Return (x, y) of the center of cell containing provided text 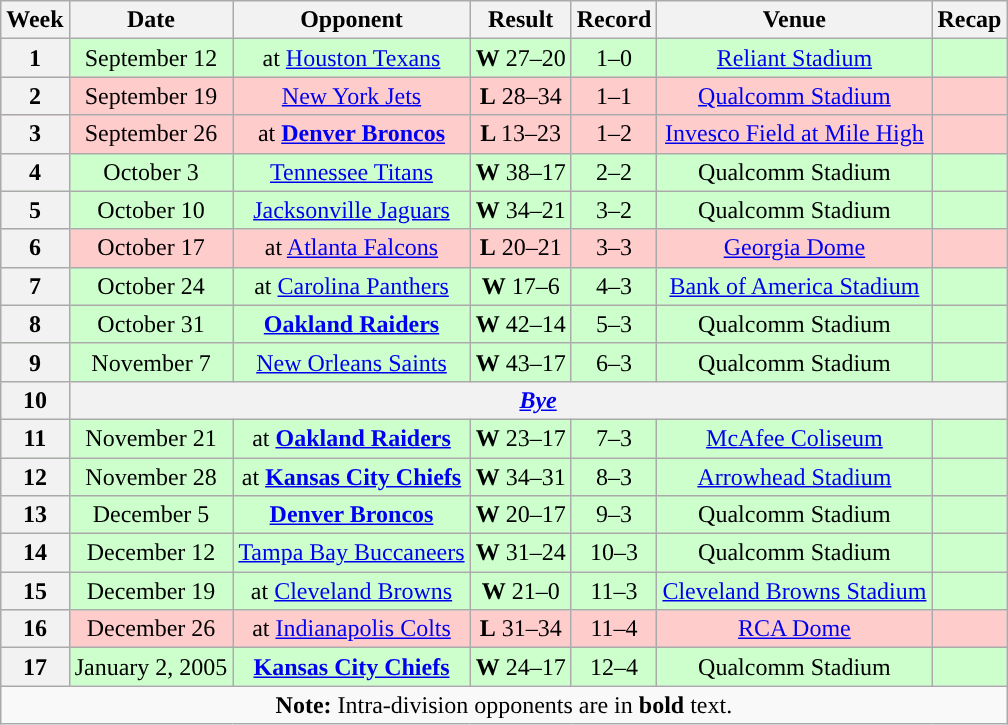
Cleveland Browns Stadium (794, 591)
9 (35, 362)
Date (151, 20)
L 13–23 (520, 134)
November 28 (151, 477)
December 26 (151, 629)
RCA Dome (794, 629)
Jacksonville Jaguars (352, 210)
9–3 (614, 515)
2–2 (614, 172)
W 20–17 (520, 515)
Bank of America Stadium (794, 286)
L 28–34 (520, 96)
2 (35, 96)
11–3 (614, 591)
12 (35, 477)
L 31–34 (520, 629)
1–2 (614, 134)
6–3 (614, 362)
7–3 (614, 438)
10–3 (614, 553)
at Oakland Raiders (352, 438)
December 19 (151, 591)
3–3 (614, 248)
4–3 (614, 286)
15 (35, 591)
10 (35, 400)
11 (35, 438)
W 31–24 (520, 553)
W 43–17 (520, 362)
November 21 (151, 438)
3–2 (614, 210)
5 (35, 210)
September 19 (151, 96)
W 42–14 (520, 324)
September 12 (151, 58)
Invesco Field at Mile High (794, 134)
W 27–20 (520, 58)
Denver Broncos (352, 515)
1–1 (614, 96)
Week (35, 20)
at Denver Broncos (352, 134)
October 3 (151, 172)
16 (35, 629)
14 (35, 553)
13 (35, 515)
October 24 (151, 286)
Opponent (352, 20)
Note: Intra-division opponents are in bold text. (504, 705)
Venue (794, 20)
W 24–17 (520, 667)
New Orleans Saints (352, 362)
12–4 (614, 667)
at Carolina Panthers (352, 286)
W 38–17 (520, 172)
at Houston Texans (352, 58)
at Indianapolis Colts (352, 629)
December 12 (151, 553)
Reliant Stadium (794, 58)
Bye (538, 400)
Record (614, 20)
at Cleveland Browns (352, 591)
Oakland Raiders (352, 324)
W 34–21 (520, 210)
Tennessee Titans (352, 172)
W 23–17 (520, 438)
1–0 (614, 58)
Tampa Bay Buccaneers (352, 553)
8–3 (614, 477)
January 2, 2005 (151, 667)
W 17–6 (520, 286)
September 26 (151, 134)
5–3 (614, 324)
Recap (970, 20)
at Atlanta Falcons (352, 248)
11–4 (614, 629)
6 (35, 248)
17 (35, 667)
at Kansas City Chiefs (352, 477)
L 20–21 (520, 248)
October 17 (151, 248)
3 (35, 134)
Arrowhead Stadium (794, 477)
November 7 (151, 362)
October 10 (151, 210)
8 (35, 324)
7 (35, 286)
New York Jets (352, 96)
Kansas City Chiefs (352, 667)
October 31 (151, 324)
W 21–0 (520, 591)
Result (520, 20)
1 (35, 58)
December 5 (151, 515)
W 34–31 (520, 477)
McAfee Coliseum (794, 438)
4 (35, 172)
Georgia Dome (794, 248)
